Pinpoint the cell where the given text exists, returning its [x, y] midpoint coordinate. 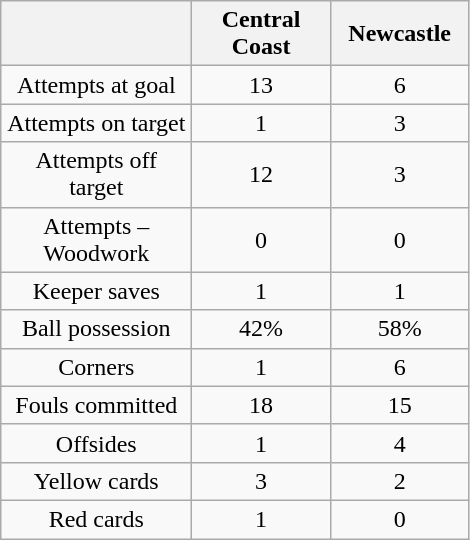
Red cards [96, 519]
Attempts on target [96, 123]
Newcastle [400, 34]
Central Coast [262, 34]
Ball possession [96, 329]
18 [262, 405]
2 [400, 481]
Attempts off target [96, 174]
Fouls committed [96, 405]
42% [262, 329]
Keeper saves [96, 291]
4 [400, 443]
Attempts at goal [96, 85]
Attempts – Woodwork [96, 240]
12 [262, 174]
58% [400, 329]
Yellow cards [96, 481]
Offsides [96, 443]
Corners [96, 367]
15 [400, 405]
13 [262, 85]
